Return [x, y] of the center of cell containing provided text 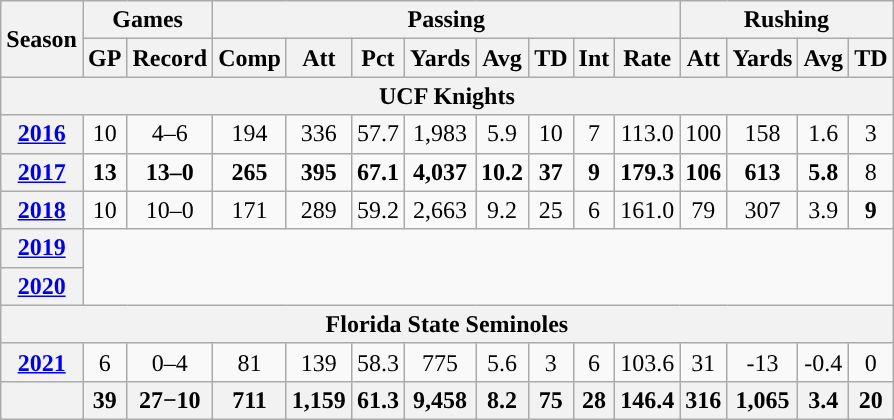
Comp [250, 58]
39 [104, 400]
0 [871, 362]
613 [762, 172]
395 [318, 172]
8 [871, 172]
179.3 [648, 172]
Florida State Seminoles [447, 324]
3.4 [824, 400]
3.9 [824, 210]
711 [250, 400]
25 [551, 210]
171 [250, 210]
2,663 [440, 210]
289 [318, 210]
67.1 [378, 172]
-0.4 [824, 362]
61.3 [378, 400]
GP [104, 58]
2017 [42, 172]
1,983 [440, 134]
1.6 [824, 134]
Record [170, 58]
58.3 [378, 362]
75 [551, 400]
9,458 [440, 400]
7 [594, 134]
5.8 [824, 172]
5.9 [502, 134]
4,037 [440, 172]
Games [147, 20]
-13 [762, 362]
336 [318, 134]
57.7 [378, 134]
2021 [42, 362]
2020 [42, 286]
2016 [42, 134]
5.6 [502, 362]
Passing [446, 20]
Int [594, 58]
194 [250, 134]
775 [440, 362]
9.2 [502, 210]
13 [104, 172]
10.2 [502, 172]
Rushing [786, 20]
100 [704, 134]
0–4 [170, 362]
UCF Knights [447, 96]
158 [762, 134]
139 [318, 362]
4–6 [170, 134]
81 [250, 362]
Pct [378, 58]
59.2 [378, 210]
20 [871, 400]
1,159 [318, 400]
265 [250, 172]
2019 [42, 248]
316 [704, 400]
106 [704, 172]
Season [42, 39]
2018 [42, 210]
28 [594, 400]
307 [762, 210]
146.4 [648, 400]
37 [551, 172]
10–0 [170, 210]
1,065 [762, 400]
161.0 [648, 210]
31 [704, 362]
Rate [648, 58]
27−10 [170, 400]
79 [704, 210]
103.6 [648, 362]
8.2 [502, 400]
113.0 [648, 134]
13–0 [170, 172]
